Return the (X, Y) coordinate for the center point of the cell that contains the specified text.  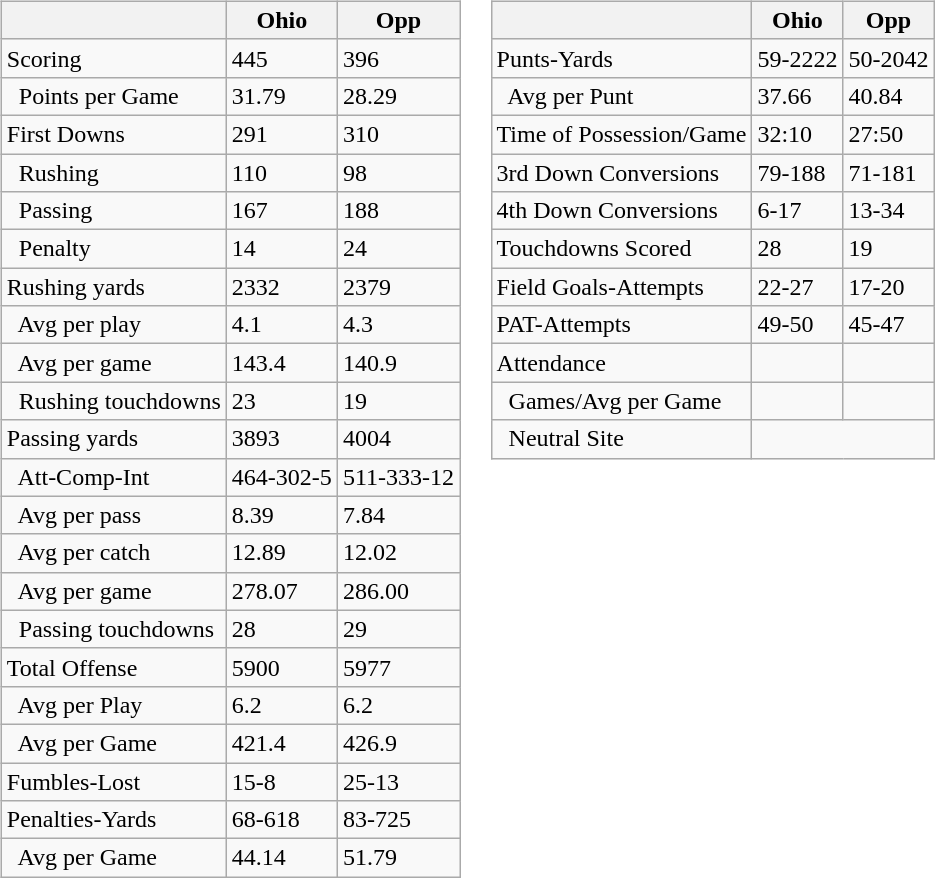
511-333-12 (398, 477)
27:50 (888, 134)
83-725 (398, 820)
143.4 (282, 363)
32:10 (798, 134)
Passing touchdowns (114, 629)
68-618 (282, 820)
7.84 (398, 515)
291 (282, 134)
Punts-Yards (622, 58)
421.4 (282, 743)
4004 (398, 439)
Avg per pass (114, 515)
5977 (398, 667)
PAT-Attempts (622, 325)
29 (398, 629)
5900 (282, 667)
50-2042 (888, 58)
28.29 (398, 96)
Points per Game (114, 96)
71-181 (888, 173)
Rushing touchdowns (114, 401)
Field Goals-Attempts (622, 287)
167 (282, 211)
15-8 (282, 781)
286.00 (398, 591)
Passing (114, 211)
23 (282, 401)
4th Down Conversions (622, 211)
13-34 (888, 211)
51.79 (398, 858)
59-2222 (798, 58)
2379 (398, 287)
17-20 (888, 287)
Passing yards (114, 439)
Penalties-Yards (114, 820)
First Downs (114, 134)
Avg per Punt (622, 96)
Avg per Play (114, 705)
Avg per play (114, 325)
24 (398, 249)
Att-Comp-Int (114, 477)
Fumbles-Lost (114, 781)
4.1 (282, 325)
40.84 (888, 96)
6-17 (798, 211)
4.3 (398, 325)
Avg per catch (114, 553)
140.9 (398, 363)
188 (398, 211)
22-27 (798, 287)
Rushing yards (114, 287)
Rushing (114, 173)
8.39 (282, 515)
Neutral Site (622, 439)
426.9 (398, 743)
79-188 (798, 173)
45-47 (888, 325)
396 (398, 58)
98 (398, 173)
14 (282, 249)
2332 (282, 287)
Scoring (114, 58)
12.89 (282, 553)
Time of Possession/Game (622, 134)
Penalty (114, 249)
278.07 (282, 591)
49-50 (798, 325)
12.02 (398, 553)
25-13 (398, 781)
110 (282, 173)
Touchdowns Scored (622, 249)
464-302-5 (282, 477)
3rd Down Conversions (622, 173)
310 (398, 134)
31.79 (282, 96)
3893 (282, 439)
37.66 (798, 96)
44.14 (282, 858)
Total Offense (114, 667)
Games/Avg per Game (622, 401)
Attendance (622, 363)
445 (282, 58)
